Return (X, Y) of the center of cell containing provided text 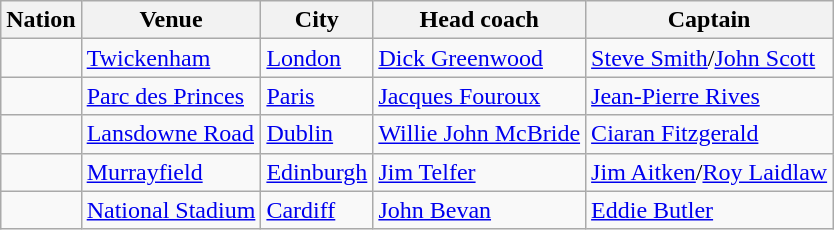
Steve Smith/John Scott (710, 58)
John Bevan (480, 210)
Jean-Pierre Rives (710, 96)
Lansdowne Road (171, 134)
Ciaran Fitzgerald (710, 134)
Cardiff (317, 210)
Jim Telfer (480, 172)
Venue (171, 20)
Paris (317, 96)
Twickenham (171, 58)
City (317, 20)
Dublin (317, 134)
Eddie Butler (710, 210)
Captain (710, 20)
National Stadium (171, 210)
Jim Aitken/Roy Laidlaw (710, 172)
Edinburgh (317, 172)
London (317, 58)
Dick Greenwood (480, 58)
Jacques Fouroux (480, 96)
Nation (41, 20)
Parc des Princes (171, 96)
Willie John McBride (480, 134)
Head coach (480, 20)
Murrayfield (171, 172)
